Find where the given text appears and provide that cell's center as [X, Y] coordinate. 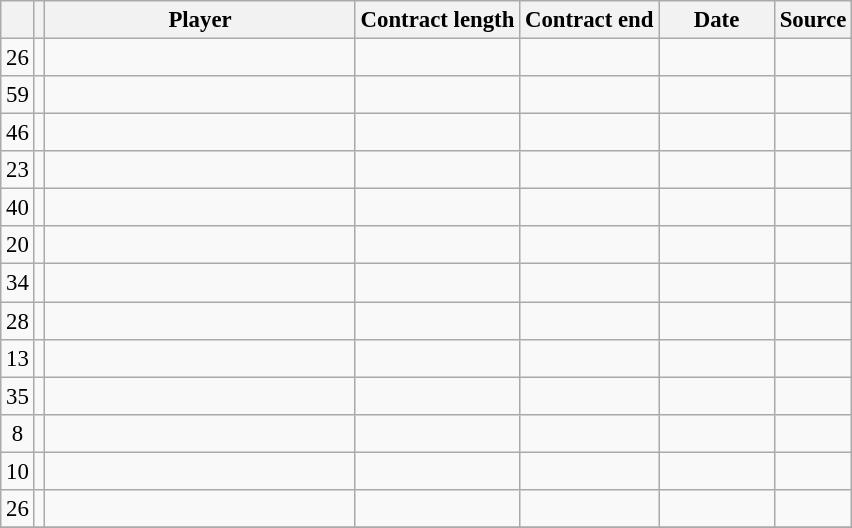
59 [18, 95]
Date [717, 20]
10 [18, 471]
Contract end [590, 20]
Player [200, 20]
Source [812, 20]
28 [18, 321]
20 [18, 245]
46 [18, 133]
Contract length [437, 20]
35 [18, 396]
23 [18, 170]
13 [18, 358]
40 [18, 208]
34 [18, 283]
8 [18, 433]
